Capture the cell that displays the provided text and extract its (x, y) central coordinate. 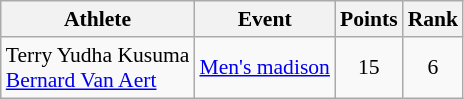
Terry Yudha KusumaBernard Van Aert (98, 68)
Men's madison (264, 68)
Rank (434, 19)
Points (369, 19)
Athlete (98, 19)
6 (434, 68)
15 (369, 68)
Event (264, 19)
